Locate the cell with the specified text and output its (x, y) center coordinate. 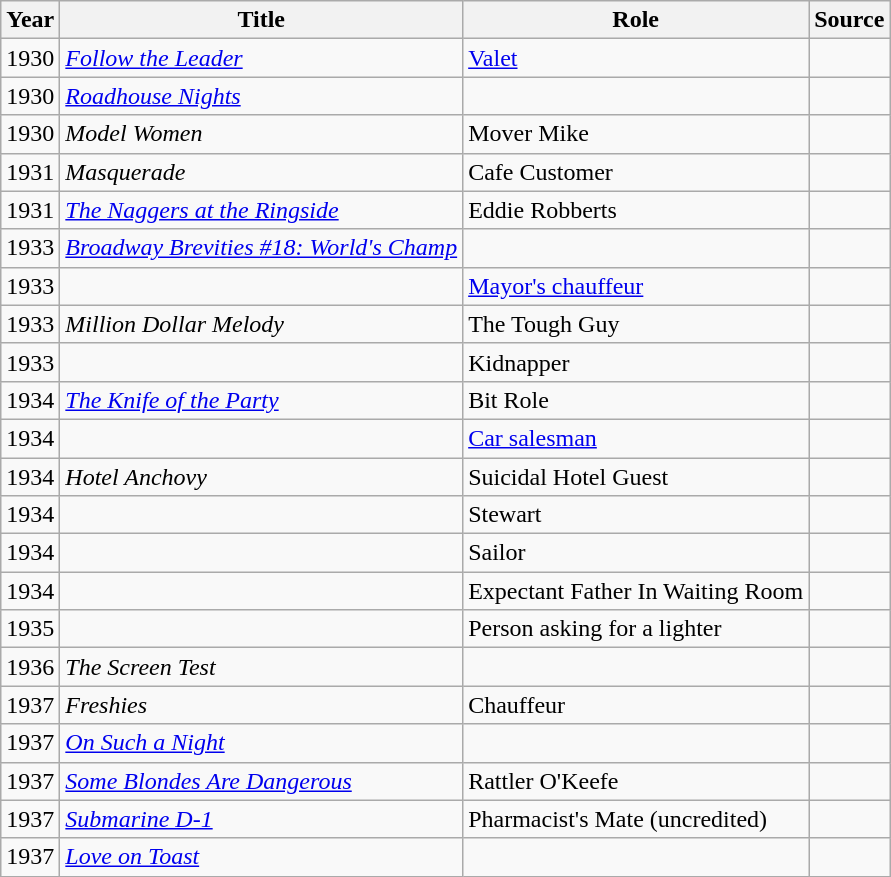
Roadhouse Nights (262, 96)
Hotel Anchovy (262, 477)
Million Dollar Melody (262, 324)
Follow the Leader (262, 58)
Submarine D-1 (262, 819)
1935 (30, 629)
Source (850, 20)
Model Women (262, 134)
Kidnapper (636, 362)
Some Blondes Are Dangerous (262, 781)
Love on Toast (262, 857)
Stewart (636, 515)
Expectant Father In Waiting Room (636, 591)
Title (262, 20)
Broadway Brevities #18: World's Champ (262, 248)
The Knife of the Party (262, 400)
Pharmacist's Mate (uncredited) (636, 819)
1936 (30, 667)
Rattler O'Keefe (636, 781)
Valet (636, 58)
Eddie Robberts (636, 210)
Suicidal Hotel Guest (636, 477)
The Tough Guy (636, 324)
The Naggers at the Ringside (262, 210)
Sailor (636, 553)
Role (636, 20)
The Screen Test (262, 667)
Cafe Customer (636, 172)
Bit Role (636, 400)
Car salesman (636, 438)
Mover Mike (636, 134)
Year (30, 20)
Person asking for a lighter (636, 629)
Masquerade (262, 172)
Chauffeur (636, 705)
Freshies (262, 705)
On Such a Night (262, 743)
Mayor's chauffeur (636, 286)
